Identify which cell holds the provided text, then report its [X, Y] central coordinate. 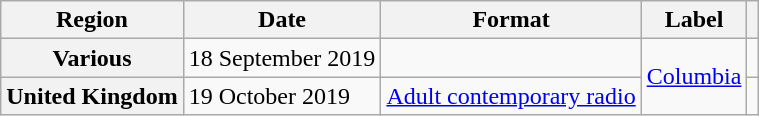
Adult contemporary radio [511, 96]
Various [92, 58]
Columbia [694, 77]
United Kingdom [92, 96]
19 October 2019 [282, 96]
Region [92, 20]
Date [282, 20]
Format [511, 20]
18 September 2019 [282, 58]
Label [694, 20]
